Capture the cell that displays the provided text and extract its [X, Y] central coordinate. 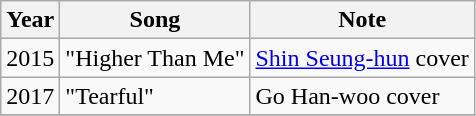
Go Han-woo cover [362, 96]
2017 [30, 96]
Note [362, 20]
Shin Seung-hun cover [362, 58]
"Tearful" [155, 96]
Year [30, 20]
"Higher Than Me" [155, 58]
Song [155, 20]
2015 [30, 58]
